Return the [x, y] coordinate for the center point of the cell that contains the specified text.  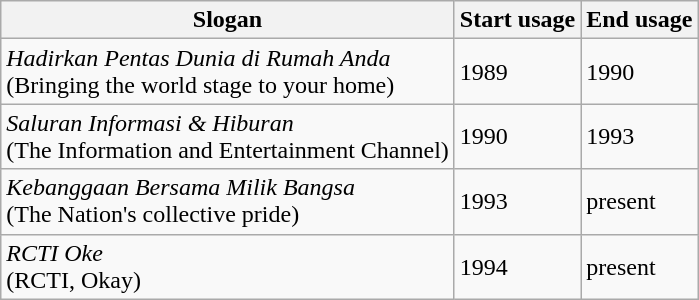
1994 [517, 266]
RCTI Oke(RCTI, Okay) [228, 266]
End usage [640, 20]
1989 [517, 72]
Start usage [517, 20]
Slogan [228, 20]
Saluran Informasi & Hiburan(The Information and Entertainment Channel) [228, 136]
Hadirkan Pentas Dunia di Rumah Anda(Bringing the world stage to your home) [228, 72]
Kebanggaan Bersama Milik Bangsa(The Nation's collective pride) [228, 202]
